Detect which cell encompasses the target text, then output its (X, Y) center coordinate. 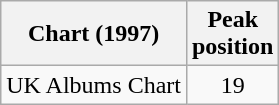
19 (232, 85)
UK Albums Chart (94, 85)
Chart (1997) (94, 34)
Peakposition (232, 34)
